Scan for the cell matching the given text and deliver its [x, y] coordinate at center. 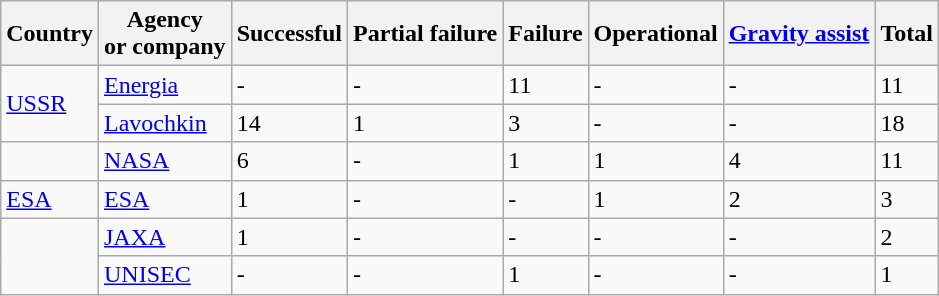
Successful [289, 34]
Energia [164, 85]
USSR [50, 104]
18 [907, 123]
14 [289, 123]
4 [799, 161]
Agencyor company [164, 34]
Country [50, 34]
JAXA [164, 237]
UNISEC [164, 275]
NASA [164, 161]
Partial failure [426, 34]
Gravity assist [799, 34]
Lavochkin [164, 123]
Total [907, 34]
Operational [656, 34]
Failure [546, 34]
6 [289, 161]
